Extract the [X, Y] coordinate from the center of the cell holding the provided text.  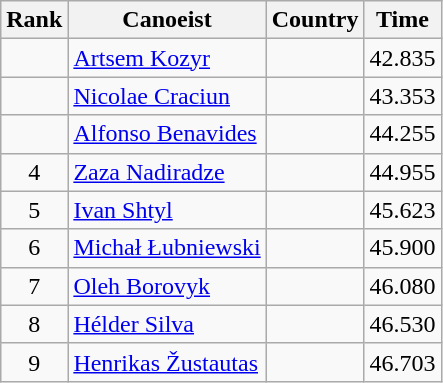
42.835 [402, 58]
45.900 [402, 248]
Ivan Shtyl [167, 210]
Michał Łubniewski [167, 248]
45.623 [402, 210]
Time [402, 20]
43.353 [402, 96]
46.703 [402, 362]
9 [34, 362]
44.255 [402, 134]
8 [34, 324]
Rank [34, 20]
Zaza Nadiradze [167, 172]
6 [34, 248]
Henrikas Žustautas [167, 362]
Hélder Silva [167, 324]
Oleh Borovyk [167, 286]
46.080 [402, 286]
46.530 [402, 324]
Artsem Kozyr [167, 58]
Canoeist [167, 20]
4 [34, 172]
7 [34, 286]
Country [315, 20]
Alfonso Benavides [167, 134]
5 [34, 210]
44.955 [402, 172]
Nicolae Craciun [167, 96]
